Extract the (X, Y) coordinate from the center of the cell holding the provided text.  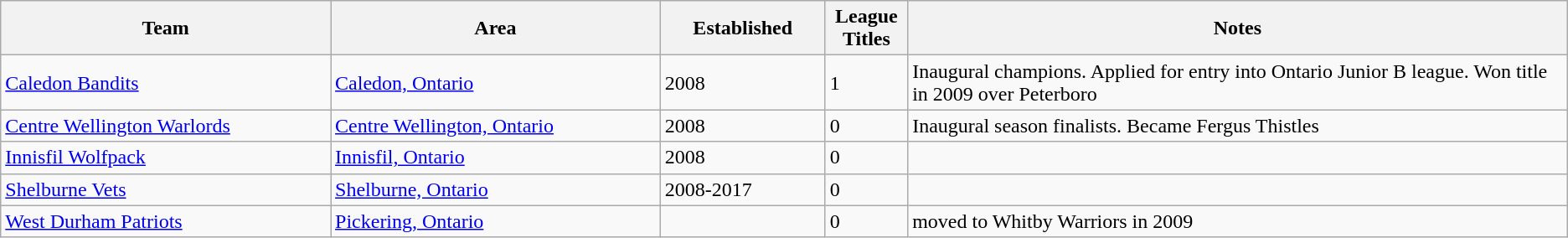
Shelburne Vets (166, 189)
Team (166, 28)
Pickering, Ontario (496, 221)
Established (742, 28)
Innisfil, Ontario (496, 158)
2008-2017 (742, 189)
Inaugural champions. Applied for entry into Ontario Junior B league. Won title in 2009 over Peterboro (1238, 82)
Shelburne, Ontario (496, 189)
Notes (1238, 28)
Caledon Bandits (166, 82)
Inaugural season finalists. Became Fergus Thistles (1238, 126)
Centre Wellington, Ontario (496, 126)
Caledon, Ontario (496, 82)
West Durham Patriots (166, 221)
League Titles (866, 28)
moved to Whitby Warriors in 2009 (1238, 221)
1 (866, 82)
Centre Wellington Warlords (166, 126)
Area (496, 28)
Innisfil Wolfpack (166, 158)
